Return the (x, y) coordinate for the center point of the cell that contains the specified text.  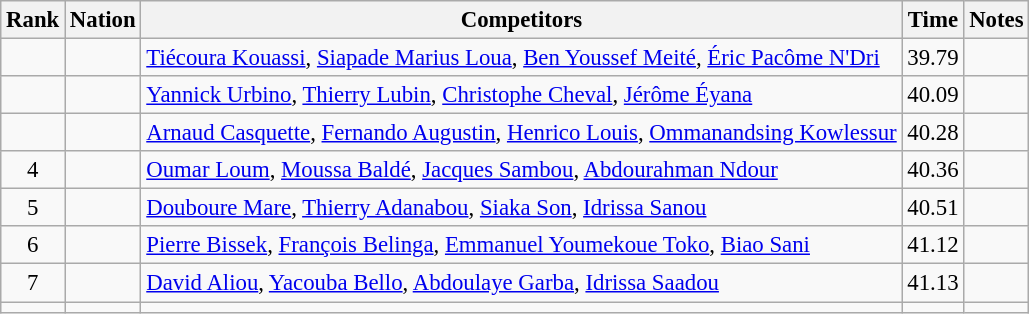
Nation (103, 20)
41.12 (933, 245)
41.13 (933, 283)
Arnaud Casquette, Fernando Augustin, Henrico Louis, Ommanandsing Kowlessur (522, 133)
Douboure Mare, Thierry Adanabou, Siaka Son, Idrissa Sanou (522, 208)
7 (33, 283)
40.28 (933, 133)
40.36 (933, 170)
6 (33, 245)
David Aliou, Yacouba Bello, Abdoulaye Garba, Idrissa Saadou (522, 283)
40.09 (933, 95)
5 (33, 208)
Rank (33, 20)
Competitors (522, 20)
Notes (996, 20)
4 (33, 170)
Oumar Loum, Moussa Baldé, Jacques Sambou, Abdourahman Ndour (522, 170)
Tiécoura Kouassi, Siapade Marius Loua, Ben Youssef Meité, Éric Pacôme N'Dri (522, 58)
40.51 (933, 208)
39.79 (933, 58)
Pierre Bissek, François Belinga, Emmanuel Youmekoue Toko, Biao Sani (522, 245)
Time (933, 20)
Yannick Urbino, Thierry Lubin, Christophe Cheval, Jérôme Éyana (522, 95)
